From the cell containing the given text, extract its center point as (X, Y) coordinate. 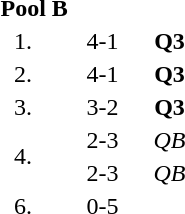
3-2 (102, 107)
